Identify which cell holds the provided text, then report its [X, Y] central coordinate. 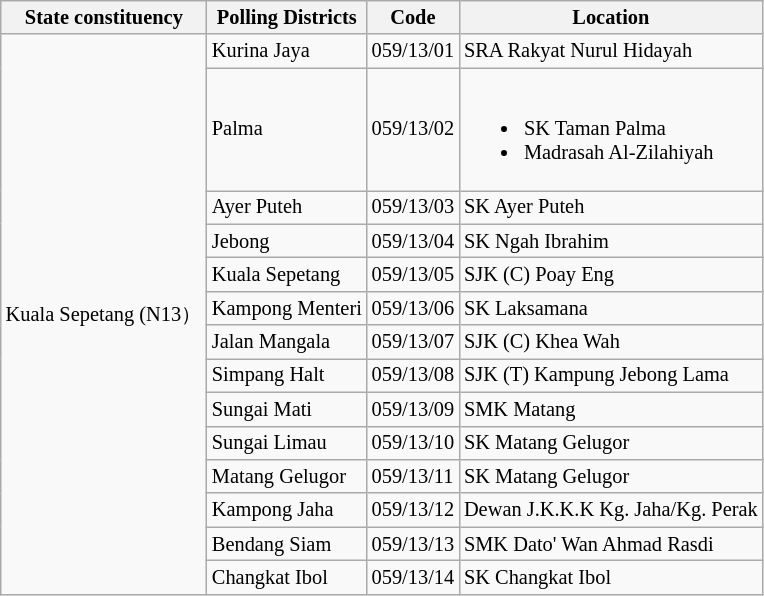
059/13/10 [413, 443]
Code [413, 17]
Location [611, 17]
059/13/06 [413, 308]
Changkat Ibol [287, 577]
SK Laksamana [611, 308]
SMK Matang [611, 409]
059/13/09 [413, 409]
Sungai Mati [287, 409]
SRA Rakyat Nurul Hidayah [611, 51]
Matang Gelugor [287, 476]
SK Ngah Ibrahim [611, 241]
Dewan J.K.K.K Kg. Jaha/Kg. Perak [611, 510]
SK Ayer Puteh [611, 207]
059/13/14 [413, 577]
059/13/12 [413, 510]
SJK (T) Kampung Jebong Lama [611, 375]
Polling Districts [287, 17]
Jebong [287, 241]
SMK Dato' Wan Ahmad Rasdi [611, 544]
SJK (C) Poay Eng [611, 274]
Jalan Mangala [287, 342]
Kurina Jaya [287, 51]
SK Changkat Ibol [611, 577]
Palma [287, 129]
State constituency [104, 17]
059/13/02 [413, 129]
Kampong Jaha [287, 510]
059/13/04 [413, 241]
SK Taman PalmaMadrasah Al-Zilahiyah [611, 129]
059/13/03 [413, 207]
Ayer Puteh [287, 207]
SJK (C) Khea Wah [611, 342]
059/13/13 [413, 544]
Sungai Limau [287, 443]
059/13/08 [413, 375]
059/13/11 [413, 476]
Kuala Sepetang [287, 274]
Kampong Menteri [287, 308]
Kuala Sepetang (N13） [104, 314]
Simpang Halt [287, 375]
059/13/01 [413, 51]
Bendang Siam [287, 544]
059/13/05 [413, 274]
059/13/07 [413, 342]
